Extract the [X, Y] coordinate from the center of the cell holding the provided text.  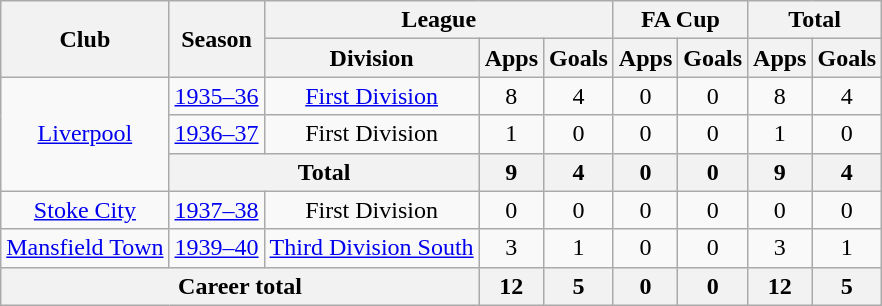
Division [372, 58]
Season [216, 39]
League [438, 20]
FA Cup [680, 20]
Liverpool [85, 134]
Stoke City [85, 210]
1939–40 [216, 248]
Mansfield Town [85, 248]
1936–37 [216, 134]
Career total [240, 286]
Club [85, 39]
1935–36 [216, 96]
Third Division South [372, 248]
1937–38 [216, 210]
